Identify which cell holds the provided text, then report its [X, Y] central coordinate. 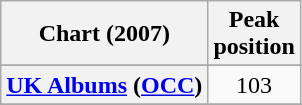
103 [254, 85]
Peakposition [254, 34]
UK Albums (OCC) [104, 85]
Chart (2007) [104, 34]
